Provide the (x, y) coordinate of the cell's center where the given text is located.  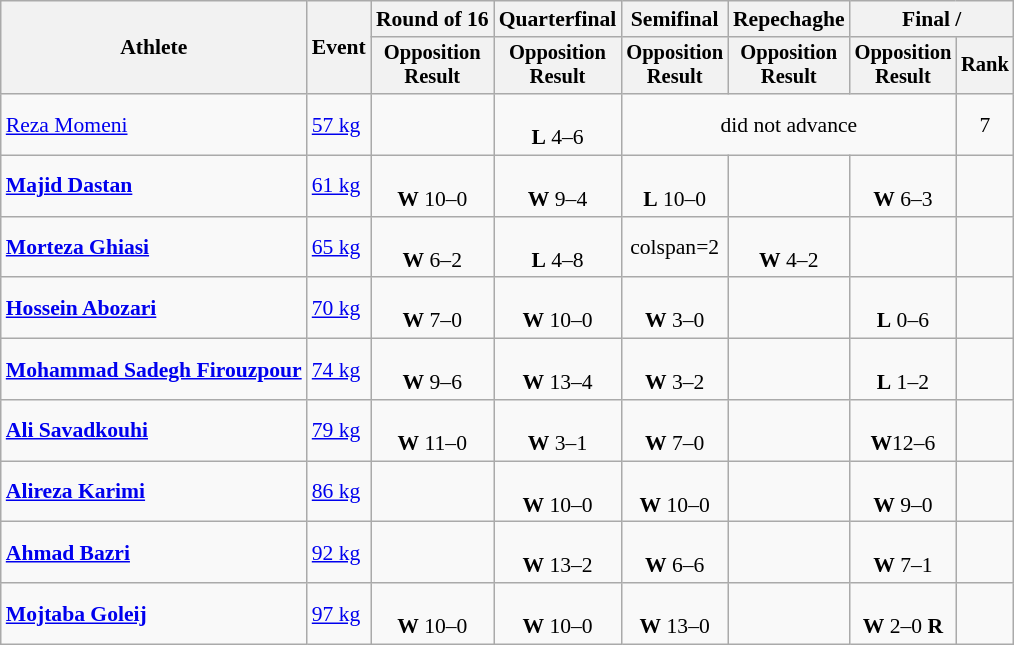
W 3–1 (558, 430)
86 kg (339, 492)
W 11–0 (432, 430)
74 kg (339, 370)
Final / (932, 19)
Morteza Ghiasi (154, 248)
L 0–6 (904, 308)
Majid Dastan (154, 186)
Ahmad Bazri (154, 552)
L 4–8 (558, 248)
Hossein Abozari (154, 308)
97 kg (339, 614)
W 3–2 (674, 370)
W 9–4 (558, 186)
92 kg (339, 552)
79 kg (339, 430)
Reza Momeni (154, 124)
L 1–2 (904, 370)
Rank (985, 66)
Event (339, 48)
Quarterfinal (558, 19)
L 4–6 (558, 124)
W 6–3 (904, 186)
Mojtaba Goleij (154, 614)
W 13–0 (674, 614)
colspan=2 (674, 248)
W 6–2 (432, 248)
Athlete (154, 48)
70 kg (339, 308)
W 4–2 (789, 248)
W 13–4 (558, 370)
W 2–0 R (904, 614)
W 3–0 (674, 308)
65 kg (339, 248)
W 9–6 (432, 370)
Repechaghe (789, 19)
7 (985, 124)
did not advance (788, 124)
L 10–0 (674, 186)
W 6–6 (674, 552)
Mohammad Sadegh Firouzpour (154, 370)
Alireza Karimi (154, 492)
61 kg (339, 186)
Ali Savadkouhi (154, 430)
Semifinal (674, 19)
W12–6 (904, 430)
W 13–2 (558, 552)
W 9–0 (904, 492)
Round of 16 (432, 19)
W 7–1 (904, 552)
57 kg (339, 124)
